Scan for the cell matching the given text and deliver its (X, Y) coordinate at center. 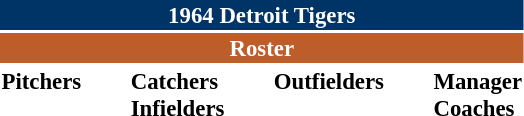
1964 Detroit Tigers (262, 15)
Roster (262, 48)
